Return [x, y] of the center of cell containing provided text 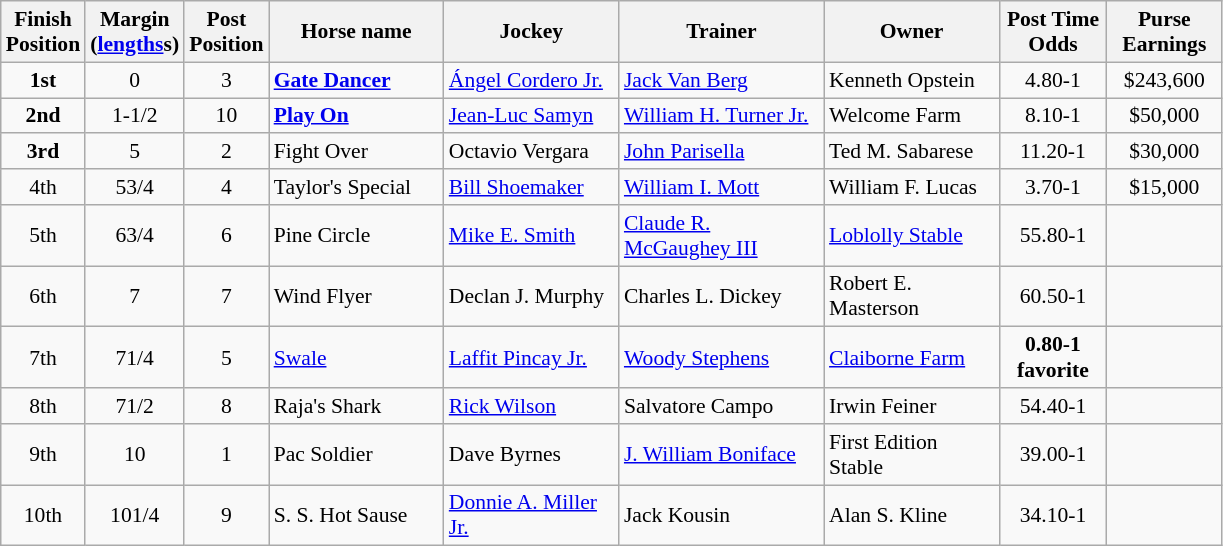
55.80-1 [1053, 236]
3rd [43, 152]
Trainer [722, 32]
S. S. Hot Sause [356, 516]
Bill Shoemaker [532, 187]
Irwin Feiner [912, 406]
Horse name [356, 32]
Laffit Pincay Jr. [532, 358]
1st [43, 80]
Pine Circle [356, 236]
Jack Kousin [722, 516]
101/4 [134, 516]
Gate Dancer [356, 80]
Post Time Odds [1053, 32]
10th [43, 516]
Play On [356, 116]
Alan S. Kline [912, 516]
71/2 [134, 406]
1 [226, 454]
First Edition Stable [912, 454]
54.40-1 [1053, 406]
71/4 [134, 358]
63/4 [134, 236]
9th [43, 454]
Margin (lengthss) [134, 32]
William H. Turner Jr. [722, 116]
Jean-Luc Samyn [532, 116]
Octavio Vergara [532, 152]
Ángel Cordero Jr. [532, 80]
William F. Lucas [912, 187]
34.10-1 [1053, 516]
Kenneth Opstein [912, 80]
Pac Soldier [356, 454]
6th [43, 296]
Claiborne Farm [912, 358]
8.10-1 [1053, 116]
Charles L. Dickey [722, 296]
6 [226, 236]
3.70-1 [1053, 187]
Taylor's Special [356, 187]
$15,000 [1164, 187]
Jack Van Berg [722, 80]
John Parisella [722, 152]
11.20-1 [1053, 152]
Woody Stephens [722, 358]
39.00-1 [1053, 454]
$243,600 [1164, 80]
4th [43, 187]
$30,000 [1164, 152]
53/4 [134, 187]
60.50-1 [1053, 296]
Swale [356, 358]
9 [226, 516]
Loblolly Stable [912, 236]
0.80-1favorite [1053, 358]
Wind Flyer [356, 296]
2 [226, 152]
Welcome Farm [912, 116]
Donnie A. Miller Jr. [532, 516]
8 [226, 406]
Declan J. Murphy [532, 296]
Robert E. Masterson [912, 296]
Mike E. Smith [532, 236]
Post Position [226, 32]
3 [226, 80]
Fight Over [356, 152]
Salvatore Campo [722, 406]
4 [226, 187]
Dave Byrnes [532, 454]
4.80-1 [1053, 80]
1-1/2 [134, 116]
Jockey [532, 32]
Raja's Shark [356, 406]
Owner [912, 32]
5th [43, 236]
Ted M. Sabarese [912, 152]
J. William Boniface [722, 454]
Finish Position [43, 32]
Purse Earnings [1164, 32]
8th [43, 406]
0 [134, 80]
2nd [43, 116]
William I. Mott [722, 187]
Rick Wilson [532, 406]
7th [43, 358]
Claude R. McGaughey III [722, 236]
$50,000 [1164, 116]
